Detect which cell encompasses the target text, then output its (X, Y) center coordinate. 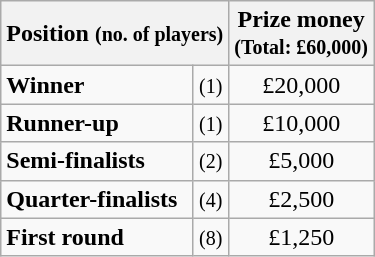
Semi-finalists (97, 161)
First round (97, 237)
(4) (211, 199)
£2,500 (302, 199)
£20,000 (302, 85)
Position (no. of players) (115, 34)
£1,250 (302, 237)
Prize money(Total: £60,000) (302, 34)
Quarter-finalists (97, 199)
(8) (211, 237)
Winner (97, 85)
(2) (211, 161)
Runner-up (97, 123)
£5,000 (302, 161)
£10,000 (302, 123)
